Output the [x, y] coordinate of the center of the cell containing the given text.  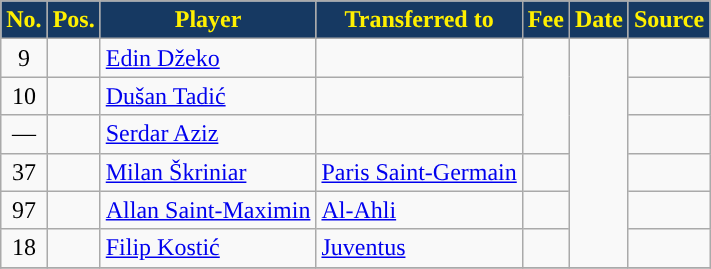
Source [668, 20]
18 [24, 248]
Juventus [419, 248]
Paris Saint-Germain [419, 172]
Dušan Tadić [208, 96]
10 [24, 96]
Edin Džeko [208, 58]
Fee [546, 20]
9 [24, 58]
Player [208, 20]
— [24, 134]
Transferred to [419, 20]
Serdar Aziz [208, 134]
No. [24, 20]
Milan Škriniar [208, 172]
Filip Kostić [208, 248]
Date [598, 20]
Allan Saint-Maximin [208, 210]
37 [24, 172]
Al-Ahli [419, 210]
Pos. [74, 20]
97 [24, 210]
